Return [X, Y] of the center of cell containing provided text 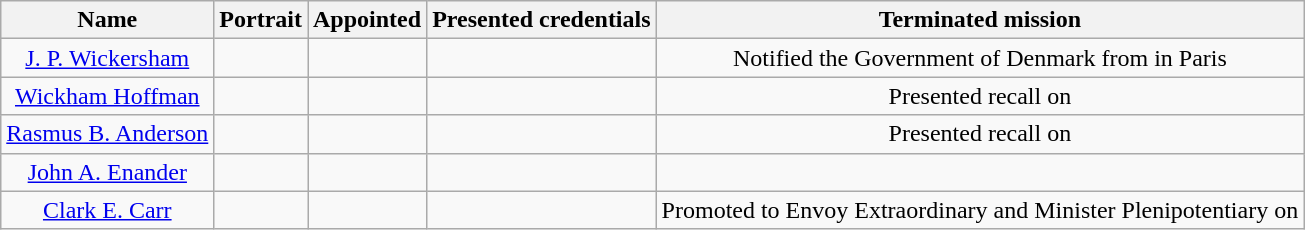
Clark E. Carr [108, 210]
Portrait [261, 20]
Promoted to Envoy Extraordinary and Minister Plenipotentiary on [980, 210]
Appointed [368, 20]
John A. Enander [108, 172]
Name [108, 20]
Notified the Government of Denmark from in Paris [980, 58]
Terminated mission [980, 20]
J. P. Wickersham [108, 58]
Rasmus B. Anderson [108, 134]
Presented credentials [542, 20]
Wickham Hoffman [108, 96]
